For the text-containing cell, return its midpoint in (X, Y) coordinate format. 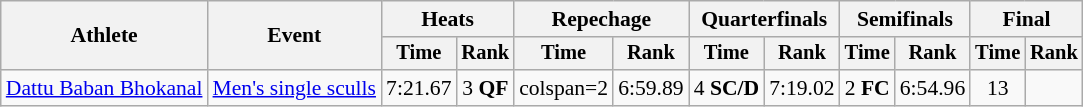
13 (998, 88)
Athlete (104, 36)
Men's single sculls (295, 88)
6:54.96 (932, 88)
Dattu Baban Bhokanal (104, 88)
6:59.89 (650, 88)
Repechage (602, 19)
4 SC/D (727, 88)
2 FC (868, 88)
Event (295, 36)
Quarterfinals (764, 19)
7:19.02 (802, 88)
Semifinals (906, 19)
3 QF (486, 88)
colspan=2 (564, 88)
Final (1026, 19)
7:21.67 (418, 88)
Heats (448, 19)
